Return the [x, y] coordinate for the center point of the cell that contains the specified text.  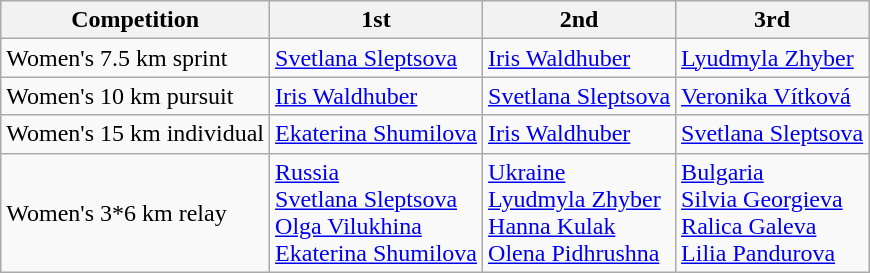
UkraineLyudmyla ZhyberHanna KulakOlena Pidhrushna [580, 212]
1st [376, 20]
Lyudmyla Zhyber [772, 58]
RussiaSvetlana SleptsovaOlga VilukhinaEkaterina Shumilova [376, 212]
Women's 7.5 km sprint [136, 58]
Women's 3*6 km relay [136, 212]
Women's 10 km pursuit [136, 96]
Veronika Vítková [772, 96]
2nd [580, 20]
Competition [136, 20]
BulgariaSilvia GeorgievaRalica GalevaLilia Pandurova [772, 212]
Ekaterina Shumilova [376, 134]
3rd [772, 20]
Women's 15 km individual [136, 134]
